Provide the [X, Y] coordinate of the cell's center where the given text is located.  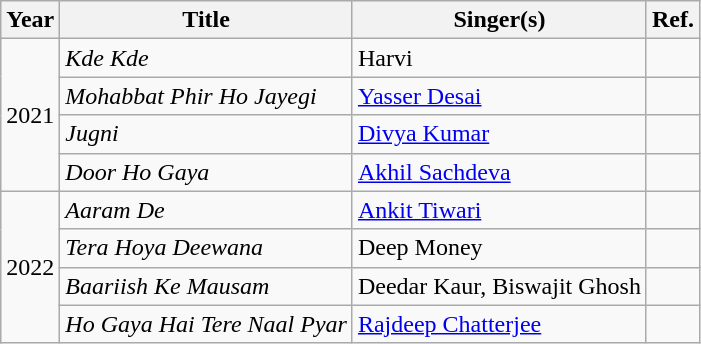
Yasser Desai [499, 96]
Ref. [672, 20]
Door Ho Gaya [206, 172]
Title [206, 20]
Rajdeep Chatterjee [499, 324]
Kde Kde [206, 58]
2022 [30, 267]
Mohabbat Phir Ho Jayegi [206, 96]
Harvi [499, 58]
Akhil Sachdeva [499, 172]
Ho Gaya Hai Tere Naal Pyar [206, 324]
Deedar Kaur, Biswajit Ghosh [499, 286]
Divya Kumar [499, 134]
Jugni [206, 134]
Tera Hoya Deewana [206, 248]
Year [30, 20]
Ankit Tiwari [499, 210]
2021 [30, 115]
Baariish Ke Mausam [206, 286]
Deep Money [499, 248]
Singer(s) [499, 20]
Aaram De [206, 210]
